Provide the [X, Y] coordinate of the cell's center where the given text is located.  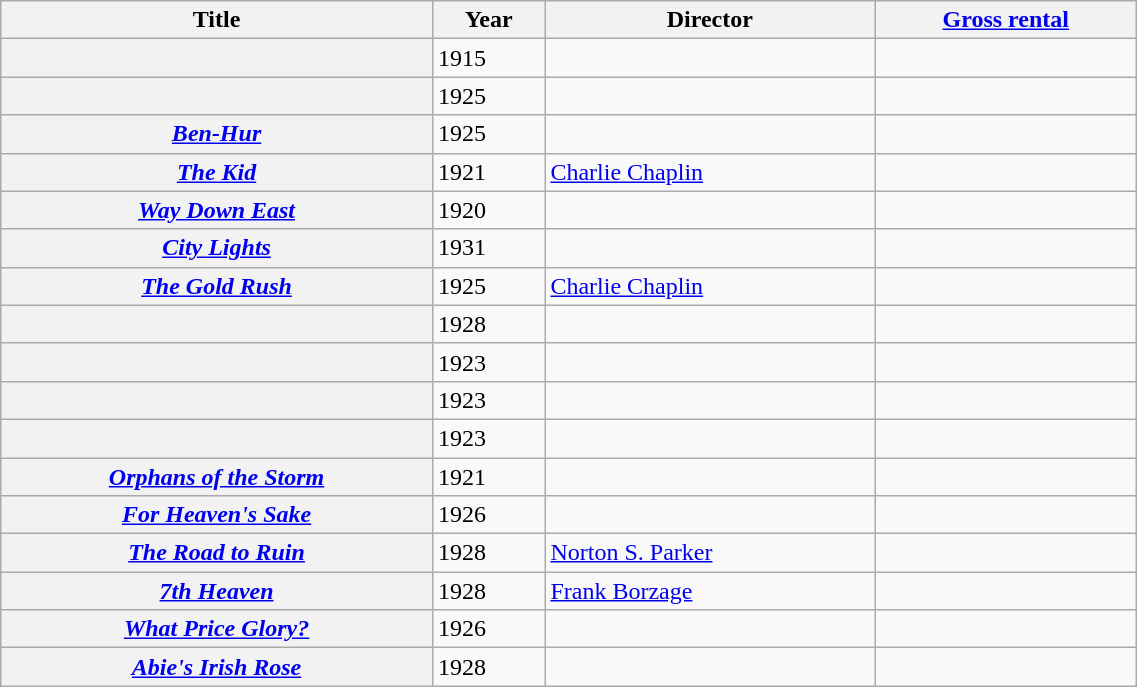
Frank Borzage [710, 591]
City Lights [217, 248]
The Kid [217, 172]
1931 [488, 248]
Abie's Irish Rose [217, 667]
The Gold Rush [217, 286]
What Price Glory? [217, 629]
Title [217, 20]
Year [488, 20]
The Road to Ruin [217, 553]
Director [710, 20]
Ben-Hur [217, 134]
Gross rental [1006, 20]
Way Down East [217, 210]
Norton S. Parker [710, 553]
7th Heaven [217, 591]
Orphans of the Storm [217, 477]
1920 [488, 210]
For Heaven's Sake [217, 515]
1915 [488, 58]
